Return (X, Y) of the center of cell containing provided text 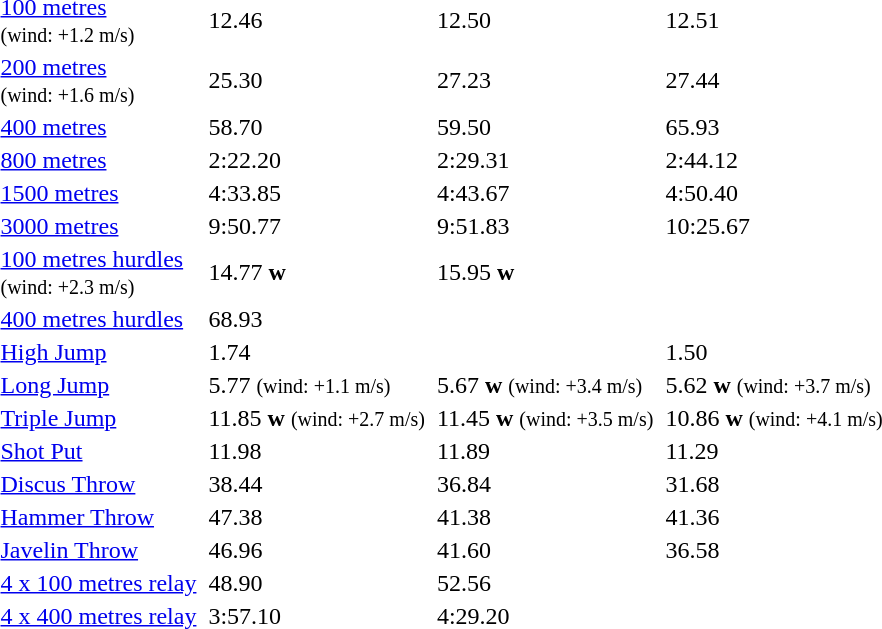
5.67 w (wind: +3.4 m/s) (544, 385)
38.44 (316, 484)
68.93 (316, 319)
2:22.20 (316, 160)
52.56 (544, 583)
11.45 w (wind: +3.5 m/s) (544, 418)
4:43.67 (544, 193)
25.30 (316, 80)
41.60 (544, 550)
4:33.85 (316, 193)
11.89 (544, 451)
2:29.31 (544, 160)
14.77 w (316, 272)
15.95 w (544, 272)
9:50.77 (316, 226)
46.96 (316, 550)
48.90 (316, 583)
1.74 (316, 352)
9:51.83 (544, 226)
47.38 (316, 517)
36.84 (544, 484)
27.23 (544, 80)
11.98 (316, 451)
5.77 (wind: +1.1 m/s) (316, 385)
58.70 (316, 127)
11.85 w (wind: +2.7 m/s) (316, 418)
59.50 (544, 127)
41.38 (544, 517)
